Return the [X, Y] coordinate for the center point of the cell that contains the specified text.  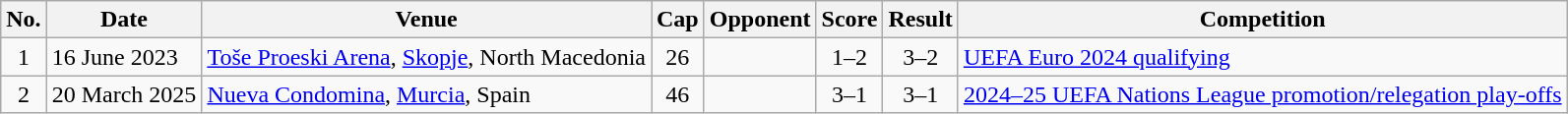
No. [24, 20]
26 [678, 57]
UEFA Euro 2024 qualifying [1262, 57]
Result [920, 20]
2 [24, 94]
Cap [678, 20]
1 [24, 57]
2024–25 UEFA Nations League promotion/relegation play-offs [1262, 94]
3–2 [920, 57]
Venue [427, 20]
20 March 2025 [124, 94]
Score [849, 20]
Nueva Condomina, Murcia, Spain [427, 94]
Opponent [760, 20]
Date [124, 20]
Toše Proeski Arena, Skopje, North Macedonia [427, 57]
46 [678, 94]
16 June 2023 [124, 57]
Competition [1262, 20]
1–2 [849, 57]
